Extract the (X, Y) coordinate from the center of the cell holding the provided text.  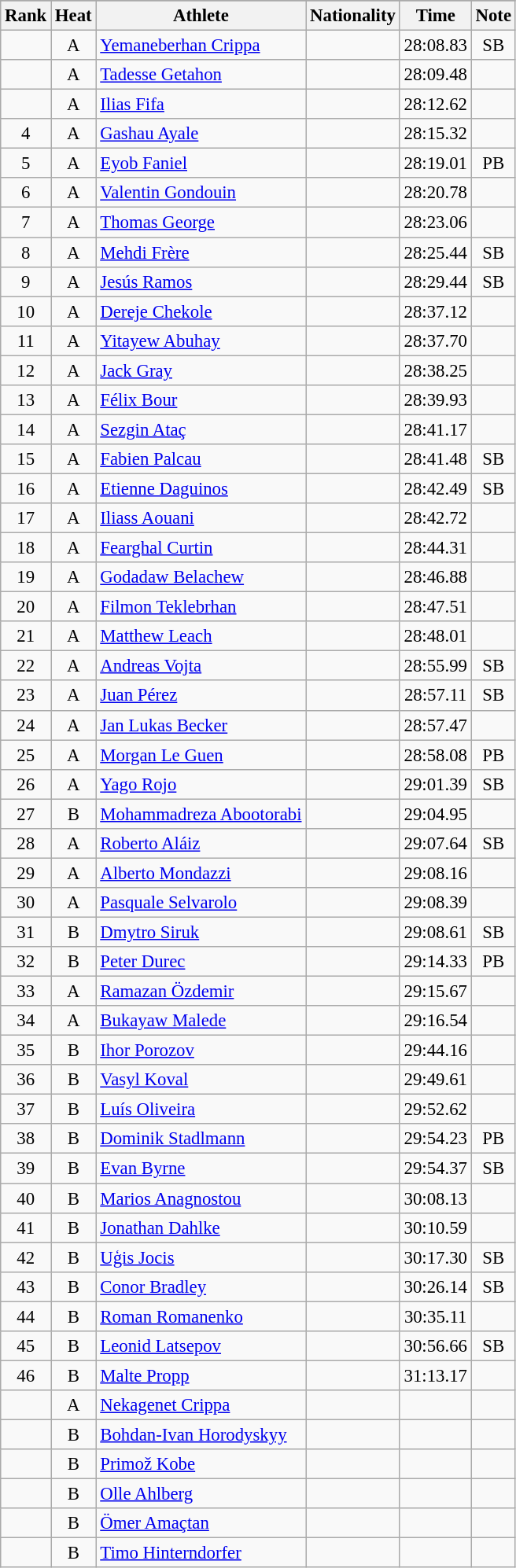
Ömer Amaçtan (201, 1523)
Olle Ahlberg (201, 1494)
28:58.08 (436, 755)
Leonid Latsepov (201, 1346)
Valentin Gondouin (201, 193)
29:49.61 (436, 1080)
28:38.25 (436, 370)
22 (26, 666)
Dmytro Siruk (201, 932)
Yemaneberhan Crippa (201, 46)
42 (26, 1257)
28:15.32 (436, 134)
Dominik Stadlmann (201, 1139)
6 (26, 193)
33 (26, 992)
Peter Durec (201, 962)
Vasyl Koval (201, 1080)
Fabien Palcau (201, 459)
19 (26, 577)
41 (26, 1228)
29:08.61 (436, 932)
30:10.59 (436, 1228)
30:08.13 (436, 1198)
28:20.78 (436, 193)
29 (26, 873)
28:42.72 (436, 518)
Mohammadreza Abootorabi (201, 814)
18 (26, 548)
14 (26, 429)
40 (26, 1198)
Jan Lukas Becker (201, 725)
Matthew Leach (201, 636)
Jonathan Dahlke (201, 1228)
28:55.99 (436, 666)
29:14.33 (436, 962)
9 (26, 282)
Primož Kobe (201, 1464)
Gashau Ayale (201, 134)
30:56.66 (436, 1346)
Félix Bour (201, 400)
29:16.54 (436, 1021)
Roman Romanenko (201, 1316)
28:23.06 (436, 223)
Ramazan Özdemir (201, 992)
Ilias Fifa (201, 105)
Bohdan-Ivan Horodyskyy (201, 1434)
46 (26, 1375)
Rank (26, 16)
Juan Pérez (201, 696)
8 (26, 252)
Jack Gray (201, 370)
28:44.31 (436, 548)
32 (26, 962)
30:17.30 (436, 1257)
Tadesse Getahon (201, 75)
29:08.39 (436, 903)
Dereje Chekole (201, 311)
31 (26, 932)
11 (26, 340)
45 (26, 1346)
Marios Anagnostou (201, 1198)
38 (26, 1139)
28:48.01 (436, 636)
37 (26, 1110)
Conor Bradley (201, 1286)
Eyob Faniel (201, 164)
28 (26, 844)
Etienne Daguinos (201, 488)
28:29.44 (436, 282)
Evan Byrne (201, 1169)
Godadaw Belachew (201, 577)
Andreas Vojta (201, 666)
28:41.17 (436, 429)
30 (26, 903)
28:47.51 (436, 607)
Heat (74, 16)
28:37.70 (436, 340)
36 (26, 1080)
24 (26, 725)
31:13.17 (436, 1375)
5 (26, 164)
30:26.14 (436, 1286)
28:42.49 (436, 488)
Sezgin Ataç (201, 429)
28:57.47 (436, 725)
Roberto Aláiz (201, 844)
44 (26, 1316)
Timo Hinterndorfer (201, 1553)
23 (26, 696)
Bukayaw Malede (201, 1021)
39 (26, 1169)
28:12.62 (436, 105)
Jesús Ramos (201, 282)
Alberto Mondazzi (201, 873)
29:15.67 (436, 992)
29:01.39 (436, 784)
25 (26, 755)
Time (436, 16)
13 (26, 400)
20 (26, 607)
28:57.11 (436, 696)
27 (26, 814)
15 (26, 459)
29:08.16 (436, 873)
29:54.37 (436, 1169)
28:39.93 (436, 400)
17 (26, 518)
Malte Propp (201, 1375)
26 (26, 784)
Nationality (352, 16)
Athlete (201, 16)
16 (26, 488)
Morgan Le Guen (201, 755)
Filmon Teklebrhan (201, 607)
10 (26, 311)
Fearghal Curtin (201, 548)
28:19.01 (436, 164)
Ihor Porozov (201, 1051)
Pasquale Selvarolo (201, 903)
30:35.11 (436, 1316)
28:08.83 (436, 46)
29:04.95 (436, 814)
21 (26, 636)
35 (26, 1051)
28:25.44 (436, 252)
Yitayew Abuhay (201, 340)
29:52.62 (436, 1110)
28:37.12 (436, 311)
28:09.48 (436, 75)
Iliass Aouani (201, 518)
28:46.88 (436, 577)
Note (493, 16)
29:54.23 (436, 1139)
28:41.48 (436, 459)
Nekagenet Crippa (201, 1405)
12 (26, 370)
4 (26, 134)
Mehdi Frère (201, 252)
29:44.16 (436, 1051)
Yago Rojo (201, 784)
34 (26, 1021)
Thomas George (201, 223)
Luís Oliveira (201, 1110)
Uģis Jocis (201, 1257)
29:07.64 (436, 844)
43 (26, 1286)
7 (26, 223)
